Search for the cell housing the specified text and yield its (x, y) center coordinate. 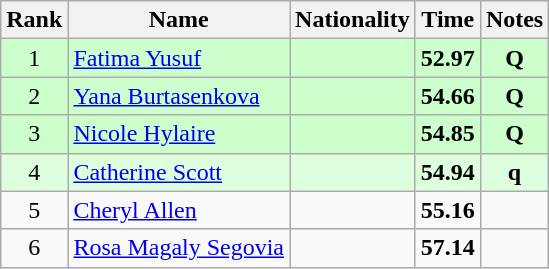
3 (34, 134)
54.66 (448, 96)
54.85 (448, 134)
Catherine Scott (179, 172)
Fatima Yusuf (179, 58)
57.14 (448, 248)
6 (34, 248)
Rosa Magaly Segovia (179, 248)
Name (179, 20)
q (514, 172)
Nationality (353, 20)
4 (34, 172)
2 (34, 96)
Notes (514, 20)
Nicole Hylaire (179, 134)
Cheryl Allen (179, 210)
5 (34, 210)
54.94 (448, 172)
Time (448, 20)
1 (34, 58)
Rank (34, 20)
52.97 (448, 58)
55.16 (448, 210)
Yana Burtasenkova (179, 96)
